Find where the given text appears and provide that cell's center as [x, y] coordinate. 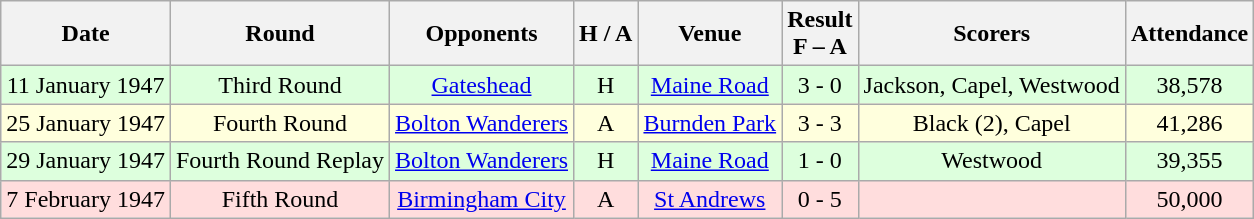
38,578 [1189, 85]
Jackson, Capel, Westwood [992, 85]
Gateshead [482, 85]
Black (2), Capel [992, 123]
Burnden Park [710, 123]
11 January 1947 [86, 85]
Westwood [992, 161]
Opponents [482, 34]
1 - 0 [820, 161]
Fourth Round [280, 123]
ResultF – A [820, 34]
Date [86, 34]
Scorers [992, 34]
Attendance [1189, 34]
3 - 0 [820, 85]
25 January 1947 [86, 123]
3 - 3 [820, 123]
H / A [606, 34]
41,286 [1189, 123]
Venue [710, 34]
Third Round [280, 85]
Birmingham City [482, 199]
0 - 5 [820, 199]
Round [280, 34]
50,000 [1189, 199]
Fifth Round [280, 199]
St Andrews [710, 199]
39,355 [1189, 161]
Fourth Round Replay [280, 161]
7 February 1947 [86, 199]
29 January 1947 [86, 161]
